Return [x, y] of the center of cell containing provided text 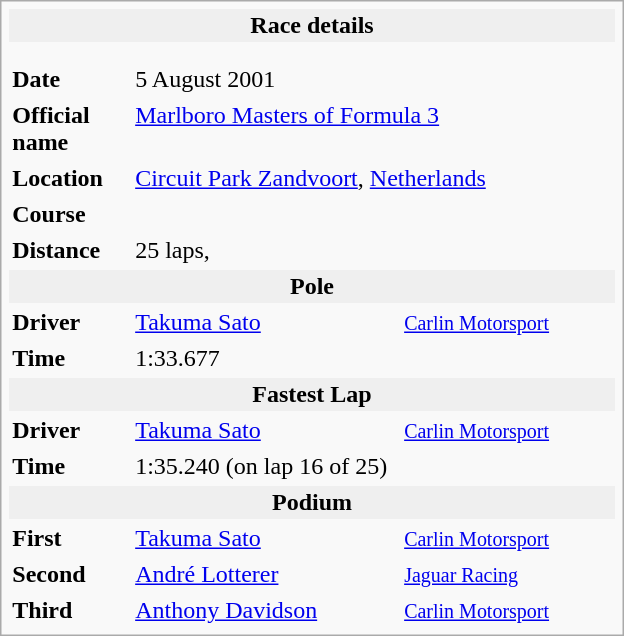
Marlboro Masters of Formula 3 [374, 129]
Circuit Park Zandvoort, Netherlands [374, 178]
Official name [69, 129]
Podium [312, 502]
1:33.677 [374, 358]
Fastest Lap [312, 394]
First [69, 538]
5 August 2001 [265, 80]
25 laps, [374, 250]
Third [69, 610]
1:35.240 (on lap 16 of 25) [374, 466]
Second [69, 574]
Pole [312, 286]
Date [69, 80]
André Lotterer [265, 574]
Distance [69, 250]
Location [69, 178]
Anthony Davidson [265, 610]
Race details [312, 26]
Course [69, 214]
Jaguar Racing [508, 574]
